From the cell containing the given text, extract its center point as [x, y] coordinate. 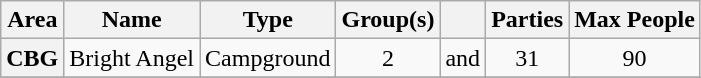
Parties [528, 20]
Max People [635, 20]
Group(s) [388, 20]
and [463, 58]
Area [32, 20]
CBG [32, 58]
Bright Angel [132, 58]
31 [528, 58]
90 [635, 58]
Name [132, 20]
Campground [268, 58]
2 [388, 58]
Type [268, 20]
